Extract the [X, Y] coordinate from the center of the cell holding the provided text.  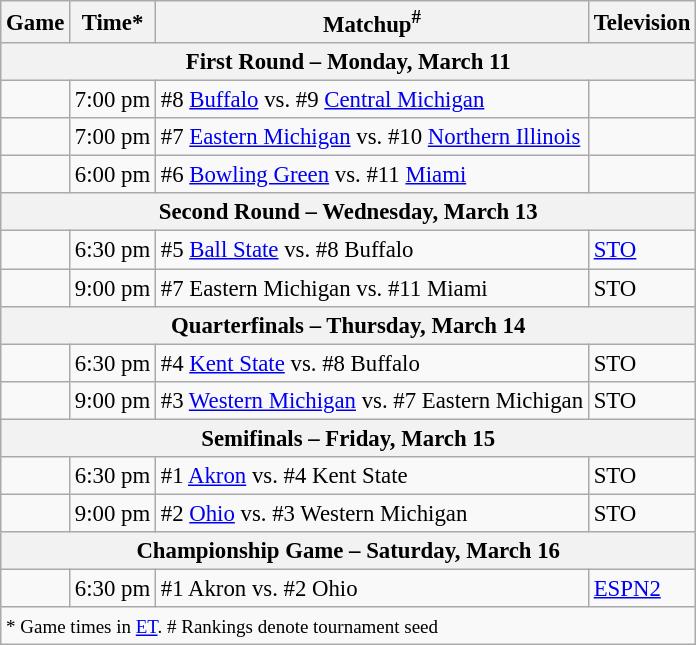
Quarterfinals – Thursday, March 14 [348, 325]
Matchup# [372, 22]
Game [36, 22]
#7 Eastern Michigan vs. #10 Northern Illinois [372, 137]
#1 Akron vs. #2 Ohio [372, 588]
#3 Western Michigan vs. #7 Eastern Michigan [372, 400]
#6 Bowling Green vs. #11 Miami [372, 175]
First Round – Monday, March 11 [348, 62]
#1 Akron vs. #4 Kent State [372, 476]
#2 Ohio vs. #3 Western Michigan [372, 513]
6:00 pm [113, 175]
* Game times in ET. # Rankings denote tournament seed [348, 626]
ESPN2 [642, 588]
#8 Buffalo vs. #9 Central Michigan [372, 100]
#7 Eastern Michigan vs. #11 Miami [372, 288]
#5 Ball State vs. #8 Buffalo [372, 250]
Championship Game – Saturday, March 16 [348, 551]
Time* [113, 22]
#4 Kent State vs. #8 Buffalo [372, 363]
Television [642, 22]
Semifinals – Friday, March 15 [348, 438]
Second Round – Wednesday, March 13 [348, 213]
